For the text-containing cell, return its midpoint in [X, Y] coordinate format. 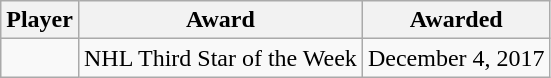
Award [220, 20]
NHL Third Star of the Week [220, 58]
Awarded [456, 20]
Player [40, 20]
December 4, 2017 [456, 58]
